Capture the cell that displays the provided text and extract its (X, Y) central coordinate. 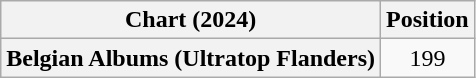
199 (428, 58)
Position (428, 20)
Belgian Albums (Ultratop Flanders) (191, 58)
Chart (2024) (191, 20)
